For the text-containing cell, return its midpoint in [X, Y] coordinate format. 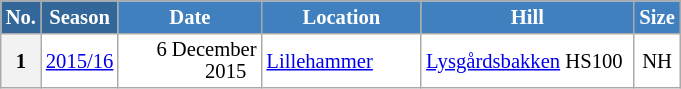
1 [21, 60]
Lillehammer [341, 60]
Date [190, 16]
2015/16 [80, 60]
Season [80, 16]
NH [656, 60]
6 December 2015 [190, 60]
Size [656, 16]
Hill [527, 16]
Location [341, 16]
Lysgårdsbakken HS100 [527, 60]
No. [21, 16]
